Identify which cell holds the provided text, then report its [X, Y] central coordinate. 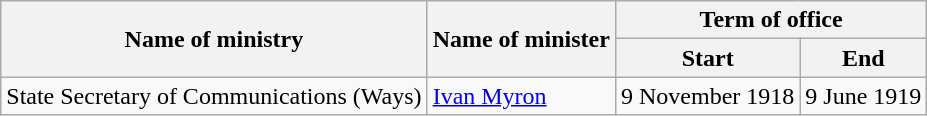
9 June 1919 [864, 96]
9 November 1918 [707, 96]
End [864, 58]
State Secretary of Communications (Ways) [214, 96]
Name of minister [521, 39]
Term of office [770, 20]
Start [707, 58]
Ivan Myron [521, 96]
Name of ministry [214, 39]
